From the cell containing the given text, extract its center point as [x, y] coordinate. 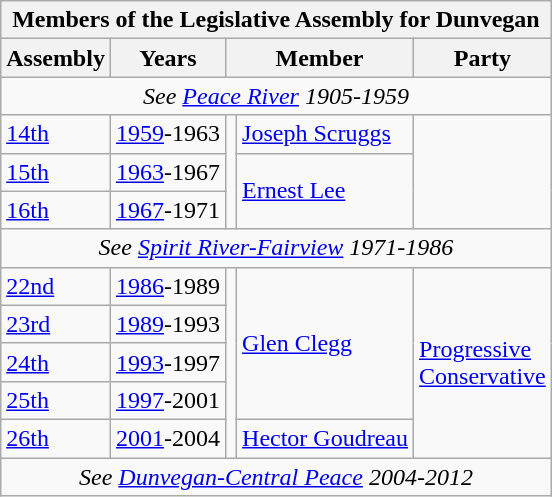
See Peace River 1905-1959 [276, 96]
Years [168, 58]
1963-1967 [168, 172]
24th [56, 362]
Ernest Lee [326, 191]
ProgressiveConservative [483, 362]
26th [56, 438]
Members of the Legislative Assembly for Dunvegan [276, 20]
1989-1993 [168, 324]
2001-2004 [168, 438]
1997-2001 [168, 400]
Party [483, 58]
Joseph Scruggs [326, 134]
1967-1971 [168, 210]
Glen Clegg [326, 343]
1986-1989 [168, 286]
15th [56, 172]
14th [56, 134]
25th [56, 400]
Hector Goudreau [326, 438]
22nd [56, 286]
See Spirit River-Fairview 1971-1986 [276, 248]
1959-1963 [168, 134]
1993-1997 [168, 362]
Assembly [56, 58]
See Dunvegan-Central Peace 2004-2012 [276, 477]
Member [319, 58]
23rd [56, 324]
16th [56, 210]
